Locate the cell with the specified text and output its [x, y] center coordinate. 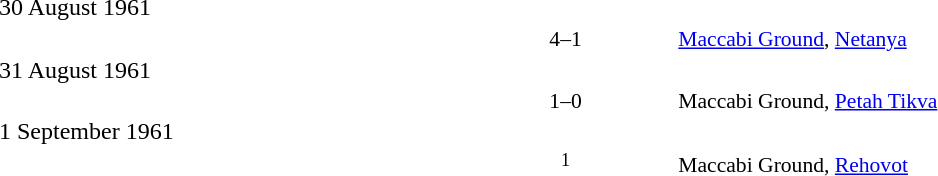
1–0 [566, 100]
4–1 [566, 39]
